Locate the cell with the specified text and output its [X, Y] center coordinate. 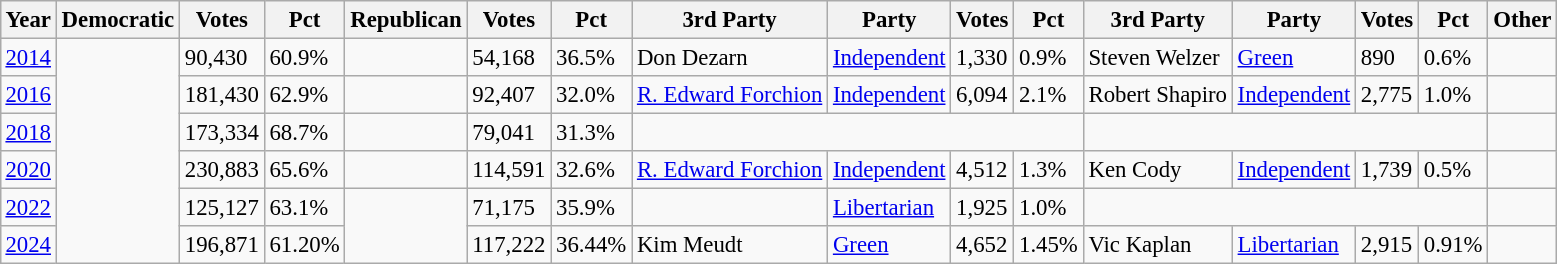
125,127 [222, 208]
4,512 [982, 170]
54,168 [509, 57]
1,330 [982, 57]
2024 [28, 245]
60.9% [304, 57]
71,175 [509, 208]
117,222 [509, 245]
1.3% [1048, 170]
Steven Welzer [1158, 57]
36.5% [592, 57]
230,883 [222, 170]
36.44% [592, 245]
Don Dezarn [730, 57]
2.1% [1048, 95]
63.1% [304, 208]
Vic Kaplan [1158, 245]
1.45% [1048, 245]
2016 [28, 95]
0.91% [1452, 245]
0.9% [1048, 57]
68.7% [304, 133]
2020 [28, 170]
62.9% [304, 95]
1,739 [1388, 170]
90,430 [222, 57]
1,925 [982, 208]
65.6% [304, 170]
Year [28, 20]
Kim Meudt [730, 245]
6,094 [982, 95]
4,652 [982, 245]
2,775 [1388, 95]
79,041 [509, 133]
0.6% [1452, 57]
114,591 [509, 170]
173,334 [222, 133]
181,430 [222, 95]
35.9% [592, 208]
0.5% [1452, 170]
2,915 [1388, 245]
61.20% [304, 245]
2014 [28, 57]
32.0% [592, 95]
Ken Cody [1158, 170]
31.3% [592, 133]
196,871 [222, 245]
2018 [28, 133]
32.6% [592, 170]
Robert Shapiro [1158, 95]
2022 [28, 208]
Other [1522, 20]
92,407 [509, 95]
Democratic [118, 20]
890 [1388, 57]
Republican [406, 20]
